Find where the given text appears and provide that cell's center as (X, Y) coordinate. 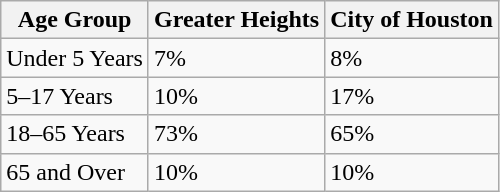
17% (412, 96)
Greater Heights (236, 20)
18–65 Years (75, 134)
65 and Over (75, 172)
65% (412, 134)
73% (236, 134)
Age Group (75, 20)
Under 5 Years (75, 58)
5–17 Years (75, 96)
City of Houston (412, 20)
7% (236, 58)
8% (412, 58)
